Return the (X, Y) coordinate for the center point of the cell that contains the specified text.  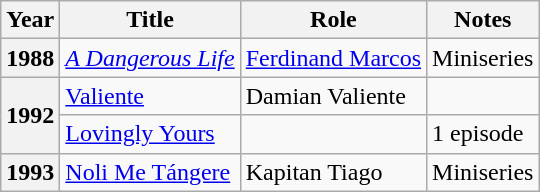
Noli Me Tángere (150, 172)
Valiente (150, 96)
Role (333, 20)
Ferdinand Marcos (333, 58)
Lovingly Yours (150, 134)
Kapitan Tiago (333, 172)
1993 (30, 172)
Title (150, 20)
1 episode (483, 134)
1988 (30, 58)
A Dangerous Life (150, 58)
Damian Valiente (333, 96)
Year (30, 20)
1992 (30, 115)
Notes (483, 20)
